Detect which cell encompasses the target text, then output its [X, Y] center coordinate. 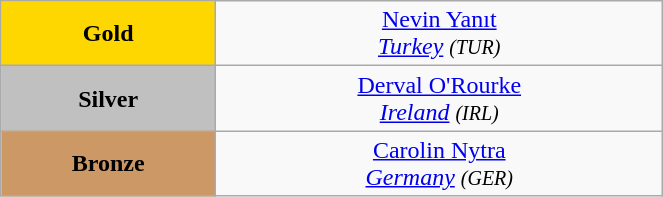
Derval O'RourkeIreland (IRL) [440, 98]
Carolin NytraGermany (GER) [440, 164]
Gold [108, 34]
Silver [108, 98]
Bronze [108, 164]
Nevin YanıtTurkey (TUR) [440, 34]
